Extract the [x, y] coordinate from the center of the cell holding the provided text.  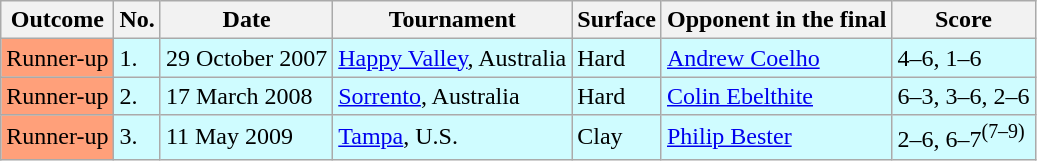
Happy Valley, Australia [452, 58]
Date [246, 20]
Andrew Coelho [776, 58]
Philip Bester [776, 138]
2–6, 6–7(7–9) [964, 138]
Score [964, 20]
29 October 2007 [246, 58]
Clay [617, 138]
2. [137, 96]
Outcome [58, 20]
4–6, 1–6 [964, 58]
11 May 2009 [246, 138]
3. [137, 138]
17 March 2008 [246, 96]
6–3, 3–6, 2–6 [964, 96]
Tournament [452, 20]
Surface [617, 20]
1. [137, 58]
Tampa, U.S. [452, 138]
Opponent in the final [776, 20]
Sorrento, Australia [452, 96]
Colin Ebelthite [776, 96]
No. [137, 20]
